Determine the (x, y) coordinate at the center of the cell enclosing the given text.  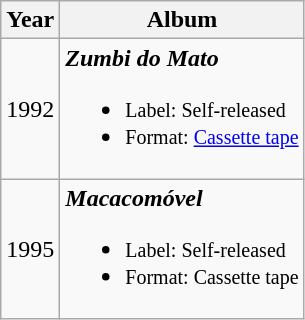
MacacomóvelLabel: Self-releasedFormat: Cassette tape (182, 249)
Album (182, 20)
1992 (30, 109)
Zumbi do MatoLabel: Self-releasedFormat: Cassette tape (182, 109)
1995 (30, 249)
Year (30, 20)
